Extract the (X, Y) coordinate from the center of the cell holding the provided text.  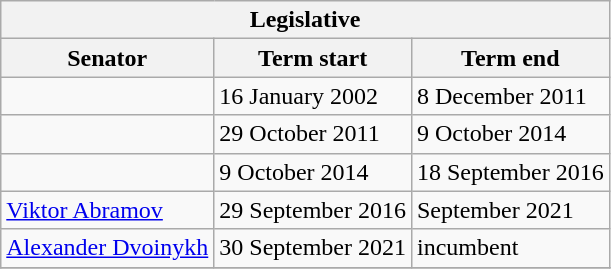
16 January 2002 (313, 96)
Viktor Abramov (108, 210)
30 September 2021 (313, 248)
September 2021 (510, 210)
18 September 2016 (510, 172)
Term start (313, 58)
29 October 2011 (313, 134)
Legislative (305, 20)
29 September 2016 (313, 210)
incumbent (510, 248)
8 December 2011 (510, 96)
Term end (510, 58)
Alexander Dvoinykh (108, 248)
Senator (108, 58)
